Capture the cell that displays the provided text and extract its (X, Y) central coordinate. 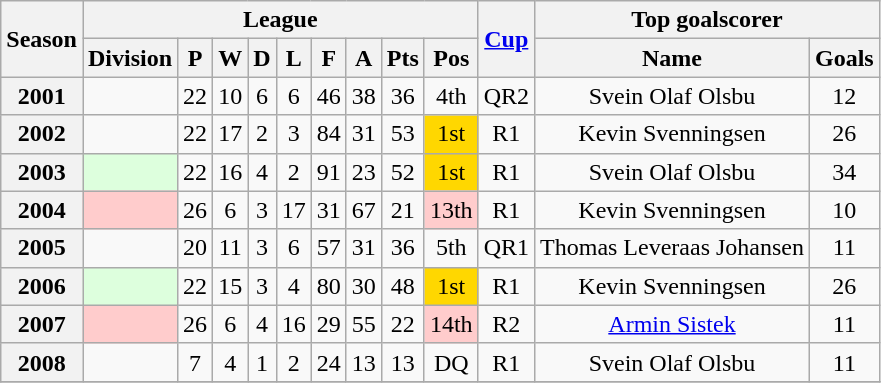
20 (196, 248)
12 (844, 96)
38 (364, 96)
7 (196, 362)
Pts (402, 58)
80 (328, 286)
2006 (42, 286)
34 (844, 172)
2002 (42, 134)
14th (451, 324)
15 (230, 286)
2004 (42, 210)
53 (402, 134)
QR1 (506, 248)
Top goalscorer (708, 20)
R2 (506, 324)
52 (402, 172)
84 (328, 134)
1 (262, 362)
Armin Sistek (672, 324)
24 (328, 362)
A (364, 58)
48 (402, 286)
2005 (42, 248)
Name (672, 58)
Thomas Leveraas Johansen (672, 248)
F (328, 58)
2007 (42, 324)
Season (42, 39)
Goals (844, 58)
46 (328, 96)
67 (364, 210)
30 (364, 286)
Cup (506, 39)
2001 (42, 96)
5th (451, 248)
21 (402, 210)
55 (364, 324)
QR2 (506, 96)
23 (364, 172)
57 (328, 248)
2008 (42, 362)
Division (130, 58)
13th (451, 210)
DQ (451, 362)
L (294, 58)
4th (451, 96)
2003 (42, 172)
W (230, 58)
P (196, 58)
League (280, 20)
29 (328, 324)
Pos (451, 58)
91 (328, 172)
D (262, 58)
